Detect which cell encompasses the target text, then output its (X, Y) center coordinate. 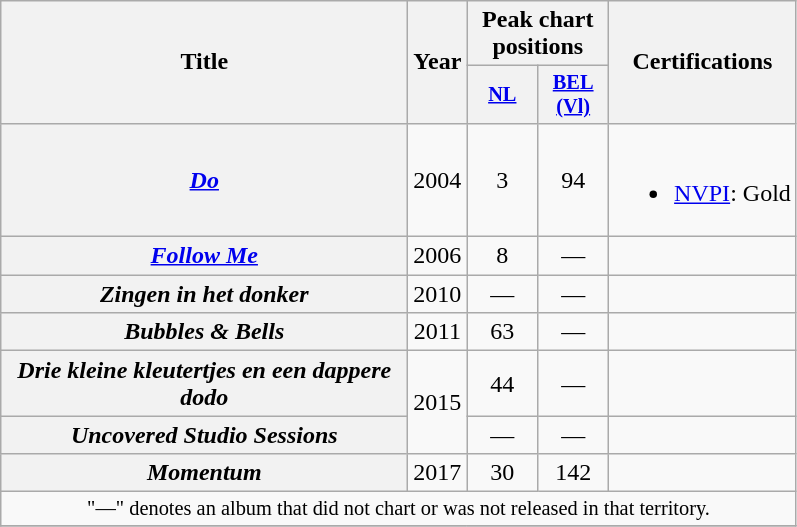
3 (502, 180)
Bubbles & Bells (204, 332)
"—" denotes an album that did not chart or was not released in that territory. (399, 509)
2006 (438, 256)
NVPI: Gold (703, 180)
Uncovered Studio Sessions (204, 435)
NL (502, 95)
142 (574, 473)
Year (438, 62)
Peak chart positions (538, 34)
2015 (438, 402)
BEL(Vl) (574, 95)
30 (502, 473)
63 (502, 332)
Title (204, 62)
Drie kleine kleutertjes en een dappere dodo (204, 384)
Zingen in het donker (204, 294)
Do (204, 180)
Certifications (703, 62)
2004 (438, 180)
Follow Me (204, 256)
8 (502, 256)
2011 (438, 332)
94 (574, 180)
Momentum (204, 473)
44 (502, 384)
2010 (438, 294)
2017 (438, 473)
